From the cell containing the given text, extract its center point as [x, y] coordinate. 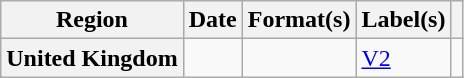
Label(s) [404, 20]
United Kingdom [92, 58]
Format(s) [299, 20]
Date [212, 20]
Region [92, 20]
V2 [404, 58]
